Scan for the cell matching the given text and deliver its [X, Y] coordinate at center. 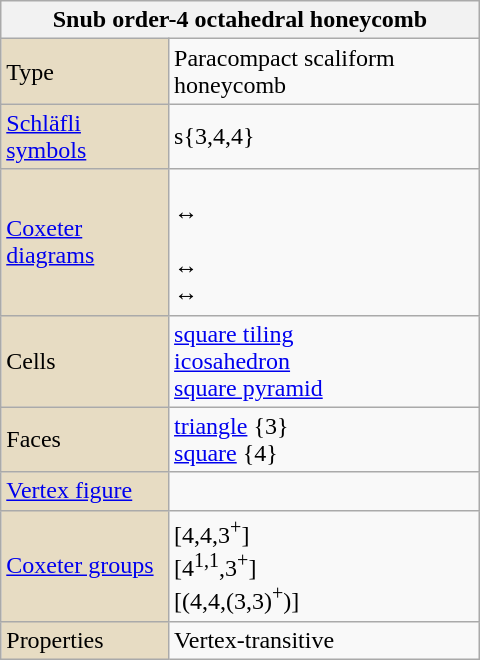
Coxeter groups [85, 566]
s{3,4,4} [324, 136]
Type [85, 72]
↔ ↔ ↔ [324, 242]
[4,4,3+][41,1,3+][(4,4,(3,3)+)] [324, 566]
Vertex figure [85, 491]
Paracompact scaliform honeycomb [324, 72]
Properties [85, 641]
Vertex-transitive [324, 641]
Coxeter diagrams [85, 242]
square tilingicosahedronsquare pyramid [324, 361]
Faces [85, 440]
Schläfli symbols [85, 136]
triangle {3}square {4} [324, 440]
Snub order-4 octahedral honeycomb [240, 20]
Cells [85, 361]
